Extract the [X, Y] coordinate from the center of the cell holding the provided text.  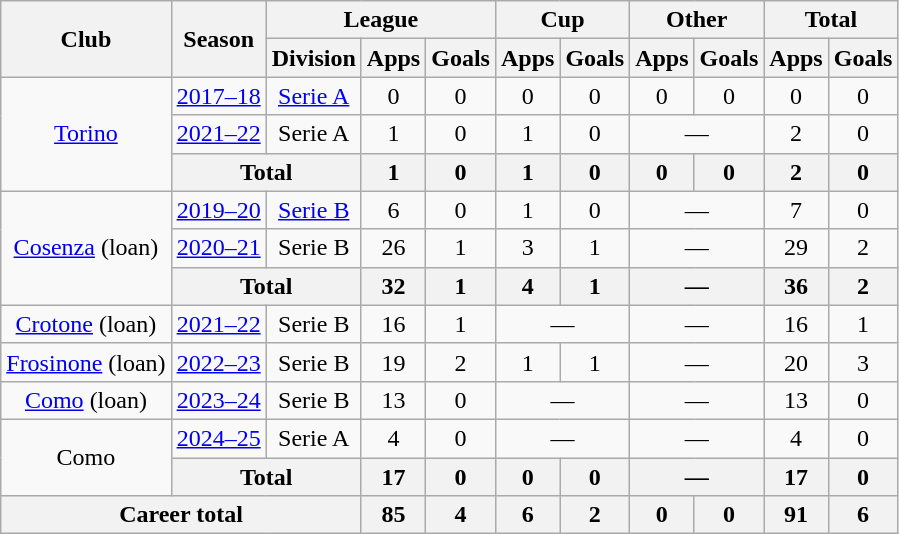
Other [697, 20]
29 [796, 248]
19 [393, 362]
26 [393, 248]
Cosenza (loan) [86, 248]
Como (loan) [86, 400]
2023–24 [218, 400]
85 [393, 515]
Torino [86, 134]
Career total [182, 515]
League [380, 20]
Frosinone (loan) [86, 362]
2024–25 [218, 438]
2017–18 [218, 96]
Crotone (loan) [86, 324]
36 [796, 286]
7 [796, 210]
2022–23 [218, 362]
91 [796, 515]
Como [86, 457]
2019–20 [218, 210]
20 [796, 362]
32 [393, 286]
Division [314, 58]
2020–21 [218, 248]
Club [86, 39]
Season [218, 39]
Cup [562, 20]
